Return the [X, Y] coordinate for the center point of the cell that contains the specified text.  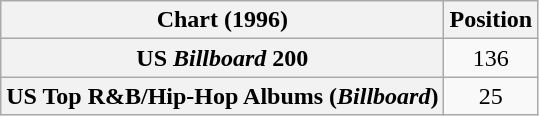
US Top R&B/Hip-Hop Albums (Billboard) [222, 96]
US Billboard 200 [222, 58]
Chart (1996) [222, 20]
Position [491, 20]
25 [491, 96]
136 [491, 58]
